Search for the cell housing the specified text and yield its [x, y] center coordinate. 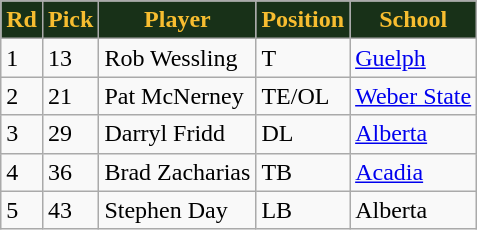
Rd [22, 20]
Brad Zacharias [178, 172]
Pat McNerney [178, 96]
13 [70, 58]
Stephen Day [178, 210]
Pick [70, 20]
School [414, 20]
5 [22, 210]
36 [70, 172]
4 [22, 172]
Guelph [414, 58]
TB [303, 172]
Darryl Fridd [178, 134]
LB [303, 210]
2 [22, 96]
Acadia [414, 172]
21 [70, 96]
T [303, 58]
Weber State [414, 96]
29 [70, 134]
Rob Wessling [178, 58]
1 [22, 58]
43 [70, 210]
TE/OL [303, 96]
Player [178, 20]
DL [303, 134]
Position [303, 20]
3 [22, 134]
